Identify which cell holds the provided text, then report its (x, y) central coordinate. 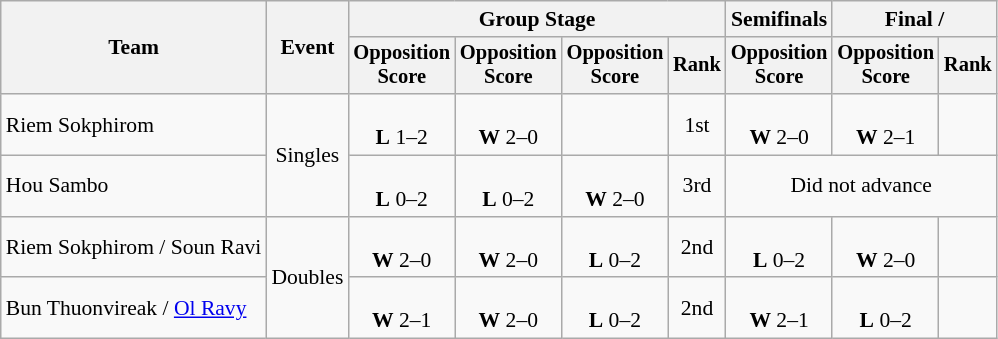
Team (134, 48)
Event (307, 48)
3rd (697, 186)
Semifinals (780, 19)
1st (697, 124)
Final / (914, 19)
L 1–2 (402, 124)
Hou Sambo (134, 186)
Riem Sokphirom / Soun Ravi (134, 248)
Group Stage (536, 19)
Riem Sokphirom (134, 124)
Bun Thuonvireak / Ol Ravy (134, 308)
Doubles (307, 278)
Singles (307, 155)
Did not advance (862, 186)
